Determine the [X, Y] coordinate at the center of the cell enclosing the given text.  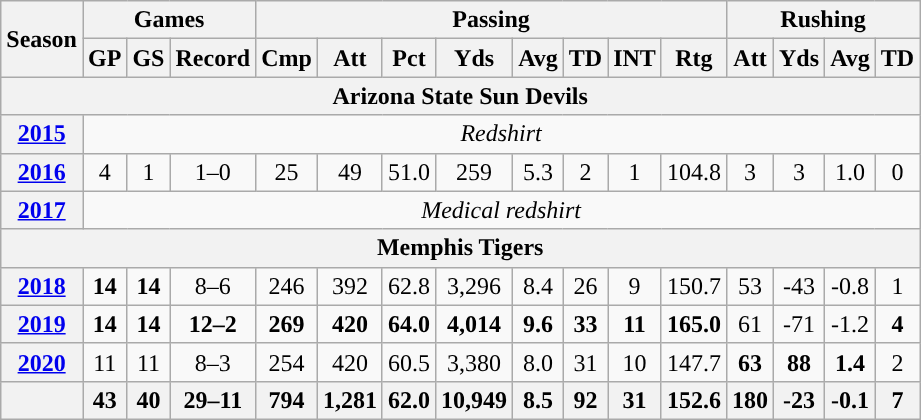
43 [104, 400]
259 [474, 172]
7 [897, 400]
269 [287, 324]
10 [635, 362]
GP [104, 58]
-23 [800, 400]
88 [800, 362]
8–6 [213, 286]
-71 [800, 324]
40 [148, 400]
246 [287, 286]
2020 [42, 362]
Passing [492, 20]
-43 [800, 286]
8.4 [538, 286]
8.0 [538, 362]
Rushing [822, 20]
Rtg [694, 58]
12–2 [213, 324]
Season [42, 39]
29–11 [213, 400]
2017 [42, 210]
180 [750, 400]
104.8 [694, 172]
92 [585, 400]
4,014 [474, 324]
1,281 [350, 400]
Pct [408, 58]
2019 [42, 324]
GS [148, 58]
2016 [42, 172]
62.8 [408, 286]
392 [350, 286]
9 [635, 286]
25 [287, 172]
62.0 [408, 400]
8.5 [538, 400]
0 [897, 172]
254 [287, 362]
147.7 [694, 362]
2015 [42, 134]
-0.8 [850, 286]
-0.1 [850, 400]
60.5 [408, 362]
Games [168, 20]
Record [213, 58]
Redshirt [500, 134]
Cmp [287, 58]
53 [750, 286]
Arizona State Sun Devils [460, 96]
150.7 [694, 286]
64.0 [408, 324]
2018 [42, 286]
10,949 [474, 400]
61 [750, 324]
3,380 [474, 362]
1.4 [850, 362]
152.6 [694, 400]
3,296 [474, 286]
INT [635, 58]
26 [585, 286]
1.0 [850, 172]
Memphis Tigers [460, 248]
1–0 [213, 172]
794 [287, 400]
63 [750, 362]
5.3 [538, 172]
51.0 [408, 172]
49 [350, 172]
Medical redshirt [500, 210]
165.0 [694, 324]
33 [585, 324]
8–3 [213, 362]
-1.2 [850, 324]
9.6 [538, 324]
